Return the [X, Y] coordinate for the center point of the cell that contains the specified text.  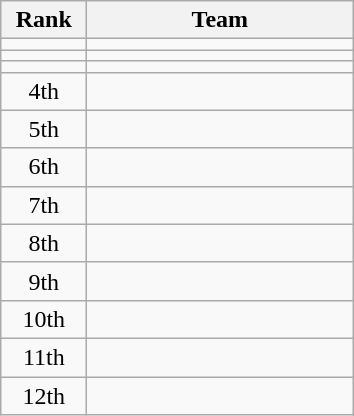
6th [44, 167]
7th [44, 205]
9th [44, 281]
11th [44, 357]
8th [44, 243]
Team [220, 20]
12th [44, 395]
Rank [44, 20]
10th [44, 319]
5th [44, 129]
4th [44, 91]
